Provide the (x, y) coordinate of the cell's center where the given text is located.  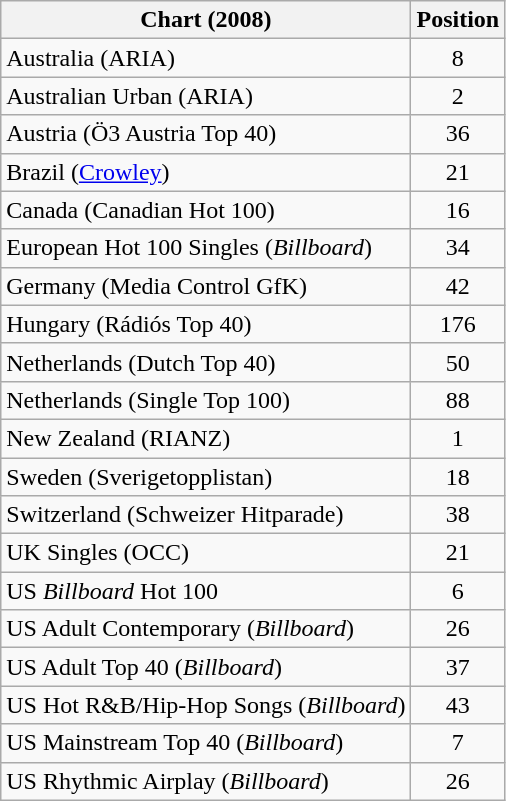
8 (458, 58)
Canada (Canadian Hot 100) (206, 210)
European Hot 100 Singles (Billboard) (206, 248)
88 (458, 400)
42 (458, 286)
Australian Urban (ARIA) (206, 96)
Position (458, 20)
UK Singles (OCC) (206, 553)
Switzerland (Schweizer Hitparade) (206, 515)
2 (458, 96)
Australia (ARIA) (206, 58)
US Mainstream Top 40 (Billboard) (206, 743)
176 (458, 324)
Chart (2008) (206, 20)
16 (458, 210)
New Zealand (RIANZ) (206, 438)
US Hot R&B/Hip-Hop Songs (Billboard) (206, 705)
37 (458, 667)
Brazil (Crowley) (206, 172)
50 (458, 362)
6 (458, 591)
Netherlands (Dutch Top 40) (206, 362)
Netherlands (Single Top 100) (206, 400)
34 (458, 248)
7 (458, 743)
Germany (Media Control GfK) (206, 286)
38 (458, 515)
1 (458, 438)
US Adult Contemporary (Billboard) (206, 629)
43 (458, 705)
Hungary (Rádiós Top 40) (206, 324)
36 (458, 134)
US Adult Top 40 (Billboard) (206, 667)
Austria (Ö3 Austria Top 40) (206, 134)
US Rhythmic Airplay (Billboard) (206, 781)
US Billboard Hot 100 (206, 591)
Sweden (Sverigetopplistan) (206, 477)
18 (458, 477)
